Search for the cell housing the specified text and yield its [X, Y] center coordinate. 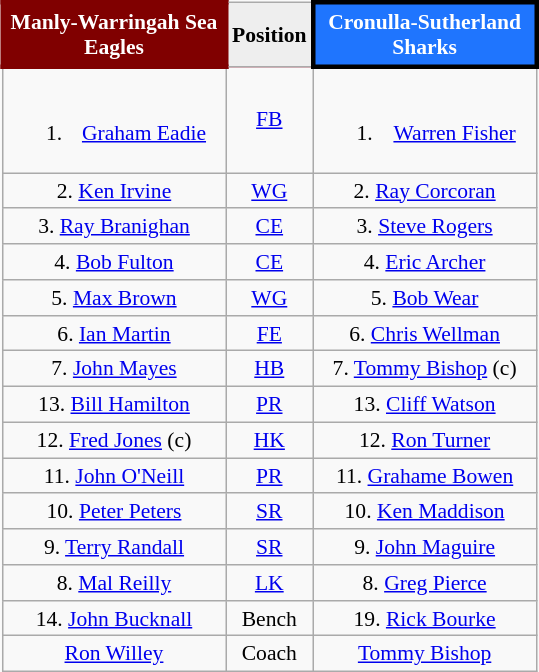
5. Bob Wear [424, 298]
FE [270, 333]
Manly-Warringah Sea Eagles [114, 35]
13. Bill Hamilton [114, 405]
14. John Bucknall [114, 618]
Bench [270, 618]
4. Eric Archer [424, 262]
9. Terry Randall [114, 547]
3. Ray Branighan [114, 226]
6. Chris Wellman [424, 333]
13. Cliff Watson [424, 405]
11. Grahame Bowen [424, 476]
Tommy Bishop [424, 654]
12. Fred Jones (c) [114, 440]
4. Bob Fulton [114, 262]
Graham Eadie [114, 120]
7. John Mayes [114, 369]
Cronulla-Sutherland Sharks [424, 35]
Coach [270, 654]
2. Ray Corcoran [424, 191]
3. Steve Rogers [424, 226]
HB [270, 369]
Warren Fisher [424, 120]
9. John Maguire [424, 547]
11. John O'Neill [114, 476]
HK [270, 440]
Ron Willey [114, 654]
2. Ken Irvine [114, 191]
5. Max Brown [114, 298]
LK [270, 583]
Position [270, 35]
8. Greg Pierce [424, 583]
19. Rick Bourke [424, 618]
12. Ron Turner [424, 440]
8. Mal Reilly [114, 583]
7. Tommy Bishop (c) [424, 369]
6. Ian Martin [114, 333]
10. Ken Maddison [424, 511]
10. Peter Peters [114, 511]
FB [270, 120]
